Capture the cell that displays the provided text and extract its [x, y] central coordinate. 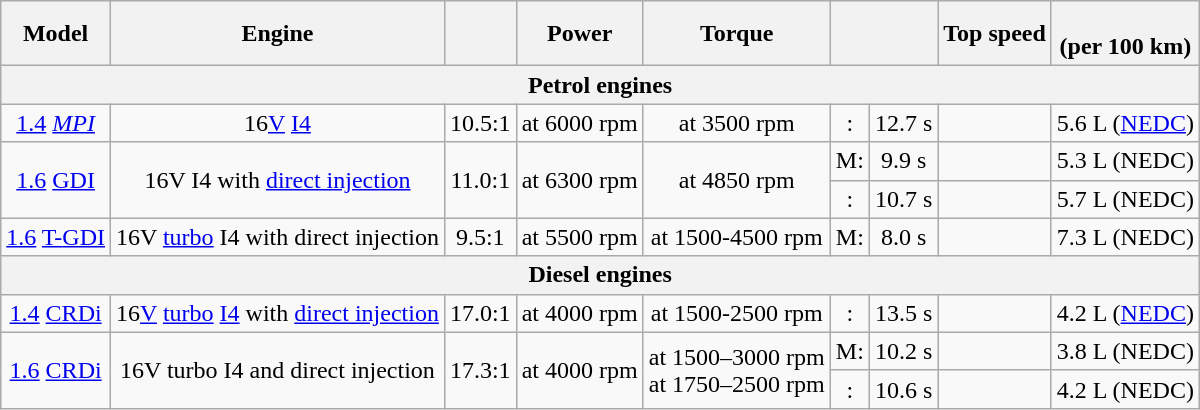
Top speed [995, 34]
at 3500 rpm [736, 123]
1.4 MPI [56, 123]
13.5 s [903, 313]
at 1500-4500 rpm [736, 237]
Diesel engines [600, 275]
at 1500-2500 rpm [736, 313]
Engine [278, 34]
12.7 s [903, 123]
1.6 CRDi [56, 370]
9.9 s [903, 161]
16V turbo I4 and direct injection [278, 370]
Power [580, 34]
1.6 GDI [56, 180]
16V I4 [278, 123]
(per 100 km) [1125, 34]
17.3:1 [480, 370]
Model [56, 34]
at 6000 rpm [580, 123]
10.5:1 [480, 123]
5.3 L (NEDC) [1125, 161]
10.7 s [903, 199]
at 4850 rpm [736, 180]
3.8 L (NEDC) [1125, 351]
11.0:1 [480, 180]
Petrol engines [600, 85]
at 6300 rpm [580, 180]
17.0:1 [480, 313]
7.3 L (NEDC) [1125, 237]
5.7 L (NEDC) [1125, 199]
5.6 L (NEDC) [1125, 123]
10.2 s [903, 351]
at 1500–3000 rpm at 1750–2500 rpm [736, 370]
10.6 s [903, 389]
1.4 CRDi [56, 313]
8.0 s [903, 237]
Torque [736, 34]
9.5:1 [480, 237]
16V I4 with direct injection [278, 180]
1.6 T-GDI [56, 237]
at 5500 rpm [580, 237]
